Return (x, y) of the center of cell containing provided text 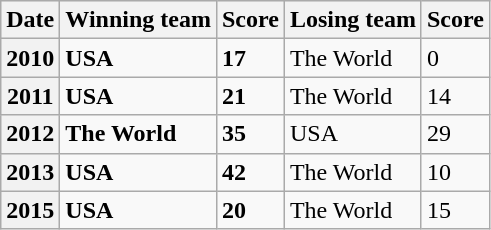
29 (455, 134)
0 (455, 58)
Winning team (138, 20)
20 (250, 210)
Losing team (352, 20)
2012 (30, 134)
10 (455, 172)
2010 (30, 58)
2011 (30, 96)
15 (455, 210)
35 (250, 134)
14 (455, 96)
Date (30, 20)
2013 (30, 172)
2015 (30, 210)
17 (250, 58)
21 (250, 96)
42 (250, 172)
